Extract the [x, y] coordinate from the center of the cell holding the provided text.  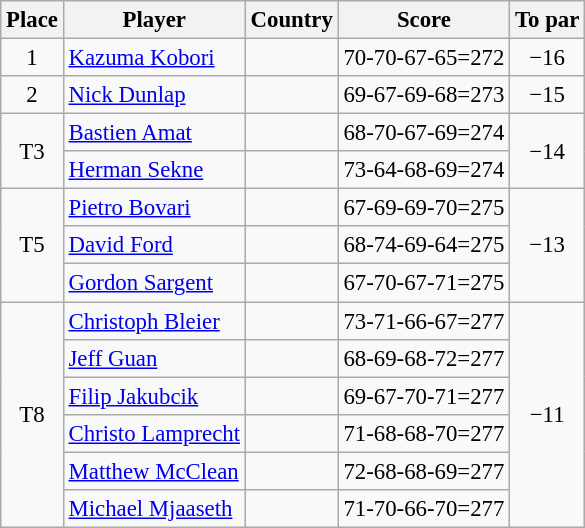
69-67-70-71=277 [424, 396]
Jeff Guan [154, 358]
Matthew McClean [154, 471]
T8 [32, 415]
Herman Sekne [154, 170]
71-70-66-70=277 [424, 509]
67-70-67-71=275 [424, 283]
Filip Jakubcik [154, 396]
Country [292, 20]
68-74-69-64=275 [424, 245]
68-70-67-69=274 [424, 133]
Place [32, 20]
Bastien Amat [154, 133]
73-64-68-69=274 [424, 170]
−15 [548, 95]
T5 [32, 246]
68-69-68-72=277 [424, 358]
69-67-69-68=273 [424, 95]
Kazuma Kobori [154, 58]
To par [548, 20]
Michael Mjaaseth [154, 509]
−14 [548, 152]
Nick Dunlap [154, 95]
2 [32, 95]
Pietro Bovari [154, 208]
Score [424, 20]
73-71-66-67=277 [424, 321]
Player [154, 20]
−16 [548, 58]
70-70-67-65=272 [424, 58]
−13 [548, 246]
71-68-68-70=277 [424, 433]
67-69-69-70=275 [424, 208]
Christo Lamprecht [154, 433]
Christoph Bleier [154, 321]
David Ford [154, 245]
−11 [548, 415]
1 [32, 58]
T3 [32, 152]
72-68-68-69=277 [424, 471]
Gordon Sargent [154, 283]
